For the text-containing cell, return its midpoint in [x, y] coordinate format. 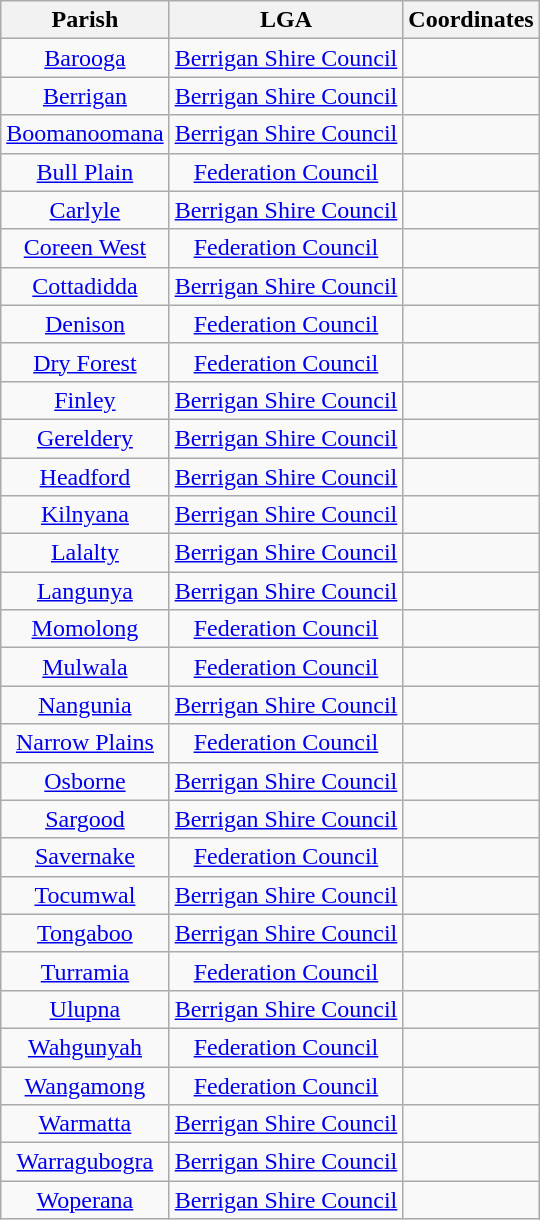
Dry Forest [85, 362]
Denison [85, 324]
Berrigan [85, 96]
LGA [286, 20]
Turramia [85, 971]
Bull Plain [85, 172]
Headford [85, 477]
Carlyle [85, 210]
Wahgunyah [85, 1047]
Gereldery [85, 438]
Barooga [85, 58]
Wangamong [85, 1085]
Narrow Plains [85, 743]
Warragubogra [85, 1162]
Parish [85, 20]
Boomanoomana [85, 134]
Kilnyana [85, 515]
Osborne [85, 781]
Lalalty [85, 553]
Langunya [85, 591]
Warmatta [85, 1124]
Sargood [85, 819]
Cottadidda [85, 286]
Momolong [85, 629]
Coreen West [85, 248]
Coordinates [471, 20]
Tongaboo [85, 933]
Savernake [85, 857]
Mulwala [85, 667]
Finley [85, 400]
Ulupna [85, 1009]
Tocumwal [85, 895]
Woperana [85, 1200]
Nangunia [85, 705]
